Detect which cell encompasses the target text, then output its [x, y] center coordinate. 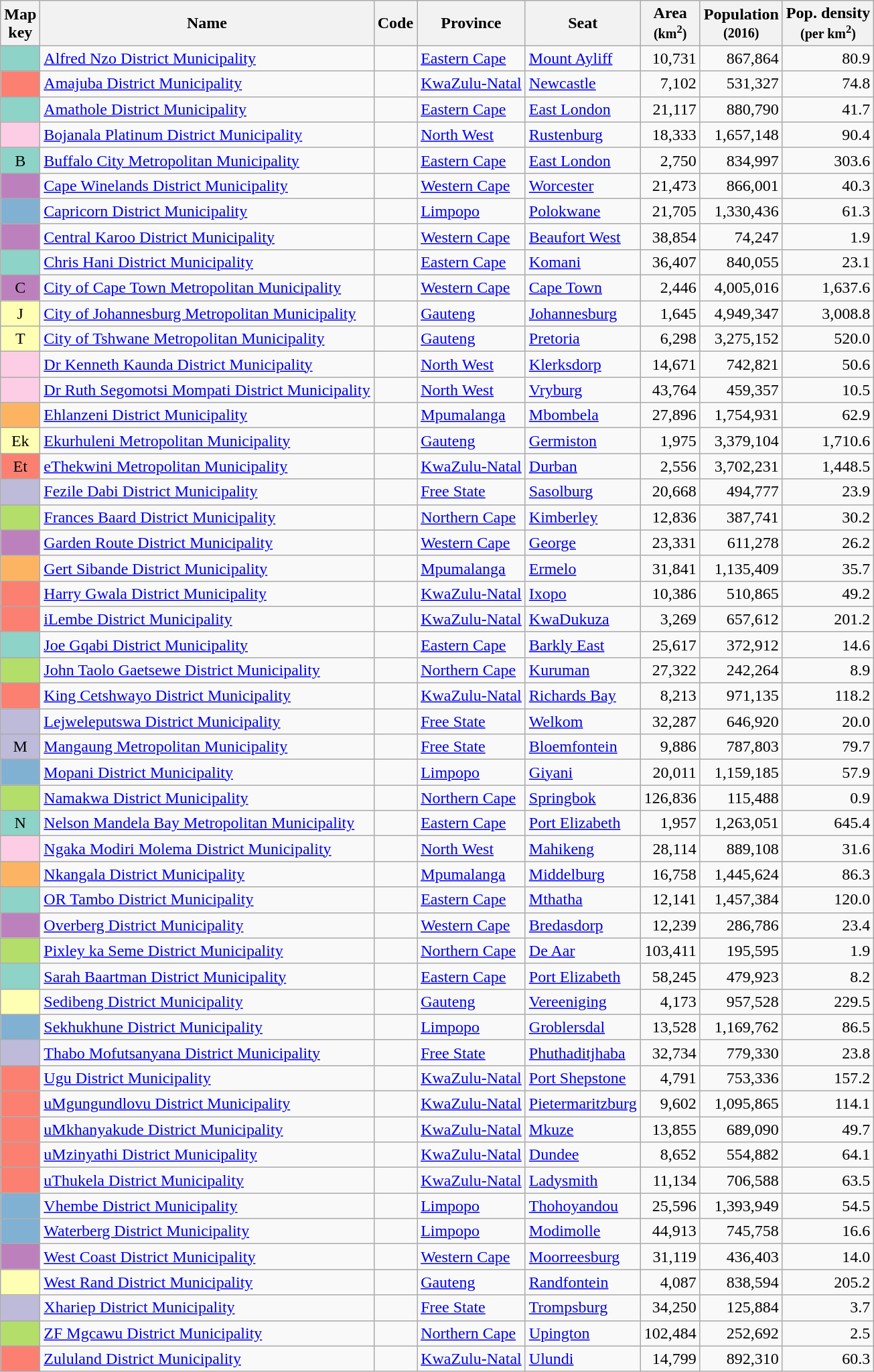
Joe Gqabi District Municipality [207, 644]
867,864 [741, 58]
Bojanala Platinum District Municipality [207, 135]
2,750 [670, 160]
King Cetshwayo District Municipality [207, 696]
118.2 [828, 696]
49.7 [828, 1129]
Population(2016) [741, 23]
Komani [583, 262]
Namakwa District Municipality [207, 798]
John Taolo Gaetsewe District Municipality [207, 670]
80.9 [828, 58]
C [20, 288]
Mopani District Municipality [207, 772]
16.6 [828, 1231]
43,764 [670, 390]
229.5 [828, 1002]
George [583, 543]
West Rand District Municipality [207, 1282]
Mapkey [20, 23]
Pretoria [583, 339]
Giyani [583, 772]
Worcester [583, 186]
Frances Baard District Municipality [207, 517]
Nelson Mandela Bay Metropolitan Municipality [207, 823]
23.8 [828, 1052]
866,001 [741, 186]
eThekwini Metropolitan Municipality [207, 466]
4,949,347 [741, 314]
834,997 [741, 160]
57.9 [828, 772]
Sedibeng District Municipality [207, 1002]
16,758 [670, 874]
City of Cape Town Metropolitan Municipality [207, 288]
Garden Route District Municipality [207, 543]
Modimolle [583, 1231]
23.1 [828, 262]
T [20, 339]
23.9 [828, 492]
494,777 [741, 492]
79.7 [828, 747]
21,705 [670, 211]
742,821 [741, 364]
OR Tambo District Municipality [207, 900]
645.4 [828, 823]
Thabo Mofutsanyana District Municipality [207, 1052]
32,287 [670, 722]
Sasolburg [583, 492]
Phuthaditjhaba [583, 1052]
32,734 [670, 1052]
Mkuze [583, 1129]
Mbombela [583, 415]
1,330,436 [741, 211]
City of Johannesburg Metropolitan Municipality [207, 314]
1,448.5 [828, 466]
uThukela District Municipality [207, 1180]
1,159,185 [741, 772]
Cape Winelands District Municipality [207, 186]
20.0 [828, 722]
Beaufort West [583, 236]
27,322 [670, 670]
Bloemfontein [583, 747]
Ermelo [583, 568]
Lejweleputswa District Municipality [207, 722]
Ngaka Modiri Molema District Municipality [207, 849]
Newcastle [583, 84]
Alfred Nzo District Municipality [207, 58]
Pietermaritzburg [583, 1104]
60.3 [828, 1359]
9,886 [670, 747]
Pop. density(per km2) [828, 23]
uMzinyathi District Municipality [207, 1155]
892,310 [741, 1359]
Central Karoo District Municipality [207, 236]
11,134 [670, 1180]
1,657,148 [741, 135]
Durban [583, 466]
14,799 [670, 1359]
126,836 [670, 798]
6,298 [670, 339]
2,556 [670, 466]
646,920 [741, 722]
44,913 [670, 1231]
706,588 [741, 1180]
Moorreesburg [583, 1257]
1,095,865 [741, 1104]
Mahikeng [583, 849]
125,884 [741, 1308]
0.9 [828, 798]
86.5 [828, 1027]
uMkhanyakude District Municipality [207, 1129]
Chris Hani District Municipality [207, 262]
12,239 [670, 925]
689,090 [741, 1129]
957,528 [741, 1002]
Ehlanzeni District Municipality [207, 415]
36,407 [670, 262]
B [20, 160]
18,333 [670, 135]
114.1 [828, 1104]
Johannesburg [583, 314]
611,278 [741, 543]
531,327 [741, 84]
Dundee [583, 1155]
303.6 [828, 160]
3,275,152 [741, 339]
103,411 [670, 951]
459,357 [741, 390]
1,135,409 [741, 568]
115,488 [741, 798]
880,790 [741, 109]
Vereeniging [583, 1002]
25,617 [670, 644]
Trompsburg [583, 1308]
14,671 [670, 364]
520.0 [828, 339]
3,269 [670, 619]
10,731 [670, 58]
1,754,931 [741, 415]
23.4 [828, 925]
3,008.8 [828, 314]
657,612 [741, 619]
West Coast District Municipality [207, 1257]
Polokwane [583, 211]
iLembe District Municipality [207, 619]
14.6 [828, 644]
242,264 [741, 670]
510,865 [741, 594]
Province [471, 23]
387,741 [741, 517]
49.2 [828, 594]
Middelburg [583, 874]
4,087 [670, 1282]
86.3 [828, 874]
Germiston [583, 441]
Mthatha [583, 900]
8,652 [670, 1155]
74.8 [828, 84]
62.9 [828, 415]
10.5 [828, 390]
31,119 [670, 1257]
14.0 [828, 1257]
Kimberley [583, 517]
50.6 [828, 364]
31.6 [828, 849]
13,528 [670, 1027]
8,213 [670, 696]
1,457,384 [741, 900]
201.2 [828, 619]
23,331 [670, 543]
Mangaung Metropolitan Municipality [207, 747]
Thohoyandou [583, 1206]
Groblersdal [583, 1027]
840,055 [741, 262]
Kuruman [583, 670]
Ixopo [583, 594]
J [20, 314]
M [20, 747]
Dr Ruth Segomotsi Mompati District Municipality [207, 390]
74,247 [741, 236]
372,912 [741, 644]
25,596 [670, 1206]
436,403 [741, 1257]
157.2 [828, 1078]
28,114 [670, 849]
Ekurhuleni Metropolitan Municipality [207, 441]
Dr Kenneth Kaunda District Municipality [207, 364]
8.2 [828, 976]
971,135 [741, 696]
Randfontein [583, 1282]
286,786 [741, 925]
2,446 [670, 288]
21,473 [670, 186]
Ek [20, 441]
Welkom [583, 722]
Area(km2) [670, 23]
KwaDukuza [583, 619]
Mount Ayliff [583, 58]
838,594 [741, 1282]
Barkly East [583, 644]
38,854 [670, 236]
Pixley ka Seme District Municipality [207, 951]
40.3 [828, 186]
787,803 [741, 747]
120.0 [828, 900]
Name [207, 23]
De Aar [583, 951]
Ladysmith [583, 1180]
Bredasdorp [583, 925]
31,841 [670, 568]
Cape Town [583, 288]
8.9 [828, 670]
12,141 [670, 900]
2.5 [828, 1333]
Amathole District Municipality [207, 109]
3.7 [828, 1308]
10,386 [670, 594]
Richards Bay [583, 696]
Vhembe District Municipality [207, 1206]
Xhariep District Municipality [207, 1308]
554,882 [741, 1155]
1,645 [670, 314]
1,263,051 [741, 823]
uMgungundlovu District Municipality [207, 1104]
ZF Mgcawu District Municipality [207, 1333]
779,330 [741, 1052]
3,379,104 [741, 441]
Vryburg [583, 390]
Capricorn District Municipality [207, 211]
34,250 [670, 1308]
1,445,624 [741, 874]
Rustenburg [583, 135]
Ugu District Municipality [207, 1078]
58,245 [670, 976]
4,791 [670, 1078]
Klerksdorp [583, 364]
27,896 [670, 415]
889,108 [741, 849]
Upington [583, 1333]
Zululand District Municipality [207, 1359]
Waterberg District Municipality [207, 1231]
Sarah Baartman District Municipality [207, 976]
Code [395, 23]
30.2 [828, 517]
N [20, 823]
Seat [583, 23]
Nkangala District Municipality [207, 874]
Fezile Dabi District Municipality [207, 492]
13,855 [670, 1129]
26.2 [828, 543]
1,975 [670, 441]
64.1 [828, 1155]
9,602 [670, 1104]
1,957 [670, 823]
745,758 [741, 1231]
20,668 [670, 492]
1,637.6 [828, 288]
Ulundi [583, 1359]
41.7 [828, 109]
Port Shepstone [583, 1078]
4,173 [670, 1002]
195,595 [741, 951]
4,005,016 [741, 288]
Gert Sibande District Municipality [207, 568]
35.7 [828, 568]
Buffalo City Metropolitan Municipality [207, 160]
City of Tshwane Metropolitan Municipality [207, 339]
63.5 [828, 1180]
Sekhukhune District Municipality [207, 1027]
90.4 [828, 135]
252,692 [741, 1333]
1,169,762 [741, 1027]
3,702,231 [741, 466]
12,836 [670, 517]
1,393,949 [741, 1206]
21,117 [670, 109]
Overberg District Municipality [207, 925]
61.3 [828, 211]
102,484 [670, 1333]
54.5 [828, 1206]
205.2 [828, 1282]
Et [20, 466]
20,011 [670, 772]
479,923 [741, 976]
7,102 [670, 84]
Amajuba District Municipality [207, 84]
Springbok [583, 798]
1,710.6 [828, 441]
Harry Gwala District Municipality [207, 594]
753,336 [741, 1078]
